Identify which cell holds the provided text, then report its [X, Y] central coordinate. 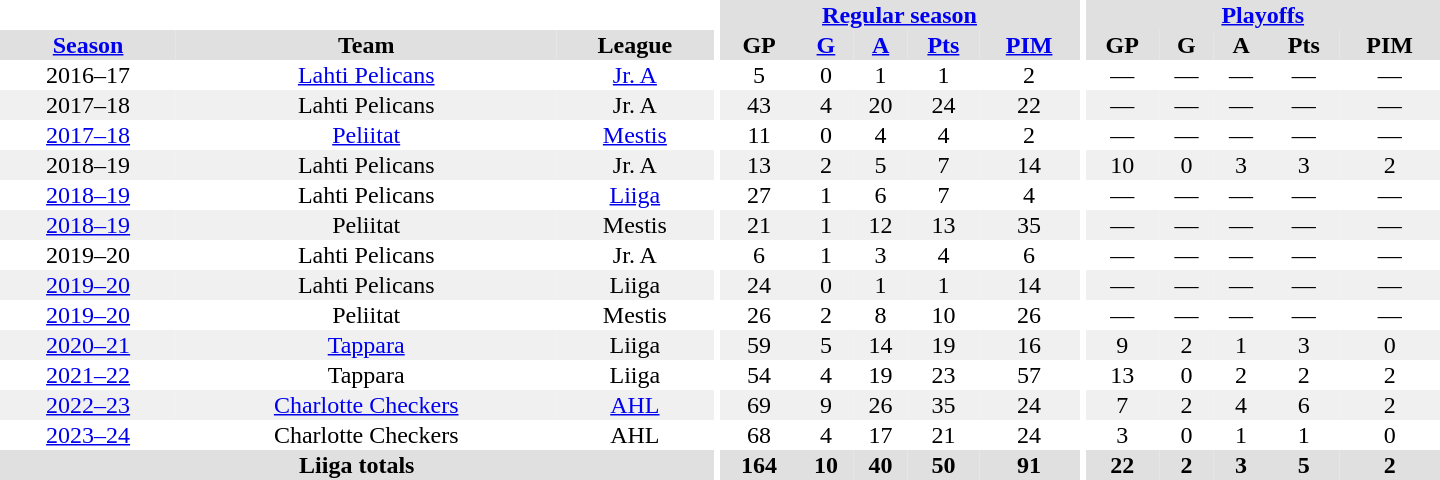
54 [760, 375]
164 [760, 465]
40 [880, 465]
43 [760, 105]
2023–24 [88, 435]
2022–23 [88, 405]
League [634, 45]
Season [88, 45]
Regular season [900, 15]
91 [1030, 465]
12 [880, 225]
Liiga totals [357, 465]
Team [366, 45]
20 [880, 105]
8 [880, 315]
2021–22 [88, 375]
27 [760, 195]
69 [760, 405]
50 [944, 465]
59 [760, 345]
23 [944, 375]
16 [1030, 345]
68 [760, 435]
2020–21 [88, 345]
2016–17 [88, 75]
11 [760, 135]
57 [1030, 375]
17 [880, 435]
Playoffs [1262, 15]
